Scan for the cell matching the given text and deliver its (X, Y) coordinate at center. 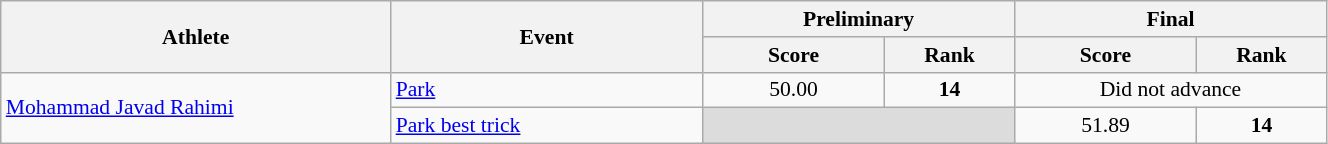
50.00 (794, 90)
Mohammad Javad Rahimi (196, 108)
Athlete (196, 36)
Park (547, 90)
Did not advance (1170, 90)
Park best trick (547, 126)
Final (1170, 19)
51.89 (1105, 126)
Event (547, 36)
Preliminary (859, 19)
